Detect which cell encompasses the target text, then output its [X, Y] center coordinate. 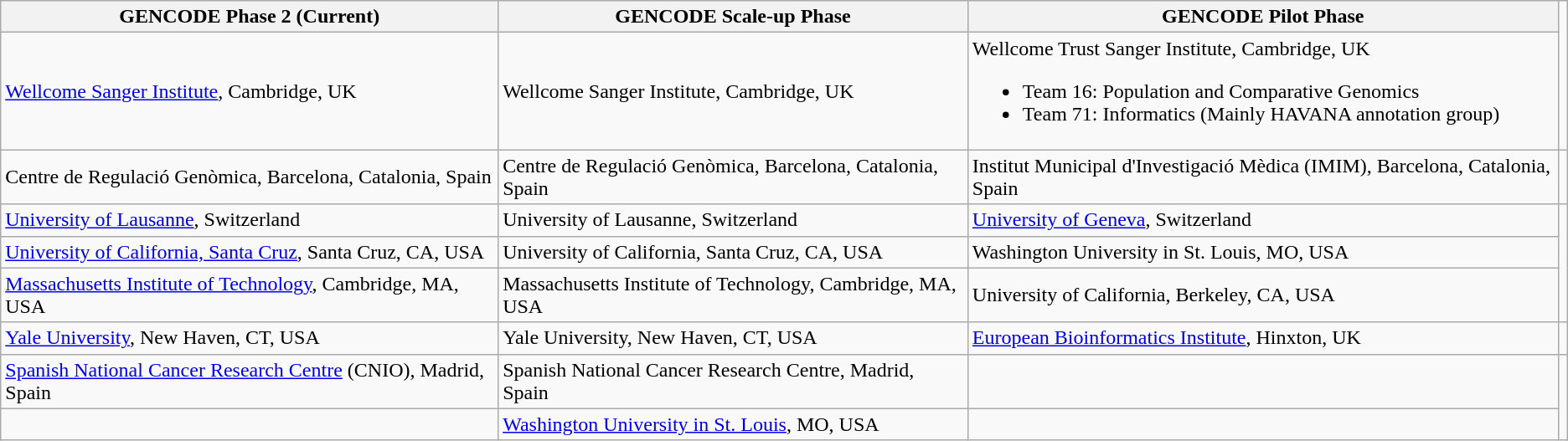
Wellcome Trust Sanger Institute, Cambridge, UKTeam 16: Population and Comparative GenomicsTeam 71: Informatics (Mainly HAVANA annotation group) [1263, 91]
Spanish National Cancer Research Centre, Madrid, Spain [734, 382]
University of Geneva, Switzerland [1263, 220]
Institut Municipal d'Investigació Mèdica (IMIM), Barcelona, Catalonia, Spain [1263, 177]
GENCODE Scale-up Phase [734, 17]
University of California, Berkeley, CA, USA [1263, 295]
European Bioinformatics Institute, Hinxton, UK [1263, 338]
University of California, Santa Cruz, CA, USA [734, 252]
University of California, Santa Cruz, Santa Cruz, CA, USA [250, 252]
Spanish National Cancer Research Centre (CNIO), Madrid, Spain [250, 382]
GENCODE Phase 2 (Current) [250, 17]
GENCODE Pilot Phase [1263, 17]
